From the cell containing the given text, extract its center point as (X, Y) coordinate. 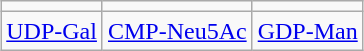
CMP-Neu5Ac (177, 31)
GDP-Man (308, 31)
UDP-Gal (52, 31)
